Output the (x, y) coordinate of the center of the cell containing the given text.  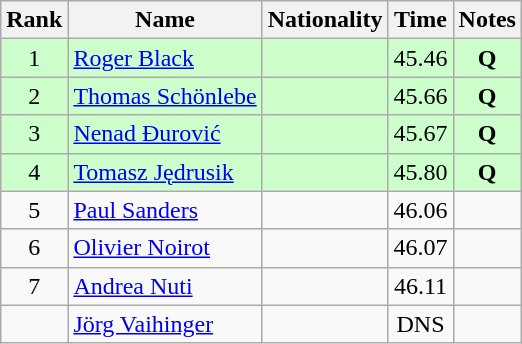
Time (420, 20)
Notes (487, 20)
Tomasz Jędrusik (165, 172)
Thomas Schönlebe (165, 96)
2 (34, 96)
46.11 (420, 286)
Name (165, 20)
6 (34, 248)
1 (34, 58)
Nationality (325, 20)
45.67 (420, 134)
Andrea Nuti (165, 286)
45.46 (420, 58)
Roger Black (165, 58)
Paul Sanders (165, 210)
7 (34, 286)
DNS (420, 324)
Jörg Vaihinger (165, 324)
46.07 (420, 248)
45.80 (420, 172)
3 (34, 134)
Nenad Đurović (165, 134)
4 (34, 172)
46.06 (420, 210)
Rank (34, 20)
Olivier Noirot (165, 248)
45.66 (420, 96)
5 (34, 210)
